Output the [X, Y] coordinate of the center of the cell containing the given text.  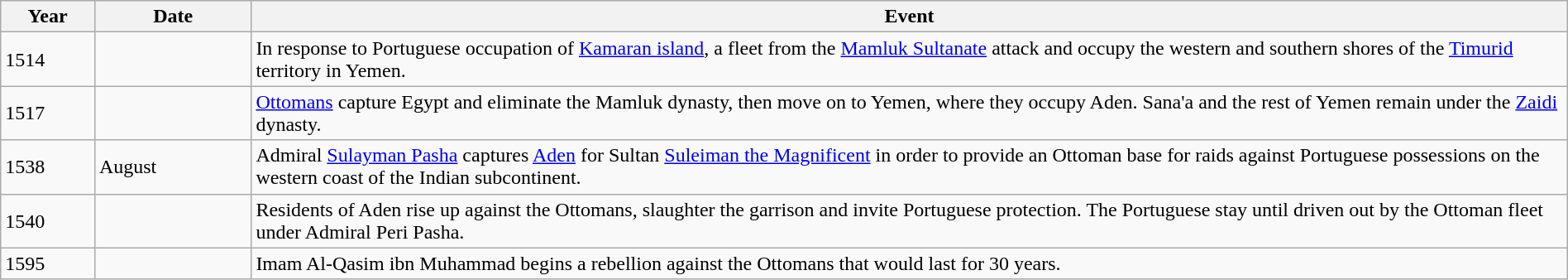
1538 [48, 167]
August [172, 167]
1517 [48, 113]
1514 [48, 60]
1595 [48, 263]
Event [910, 17]
Date [172, 17]
1540 [48, 220]
Imam Al-Qasim ibn Muhammad begins a rebellion against the Ottomans that would last for 30 years. [910, 263]
Year [48, 17]
